Find where the given text appears and provide that cell's center as [x, y] coordinate. 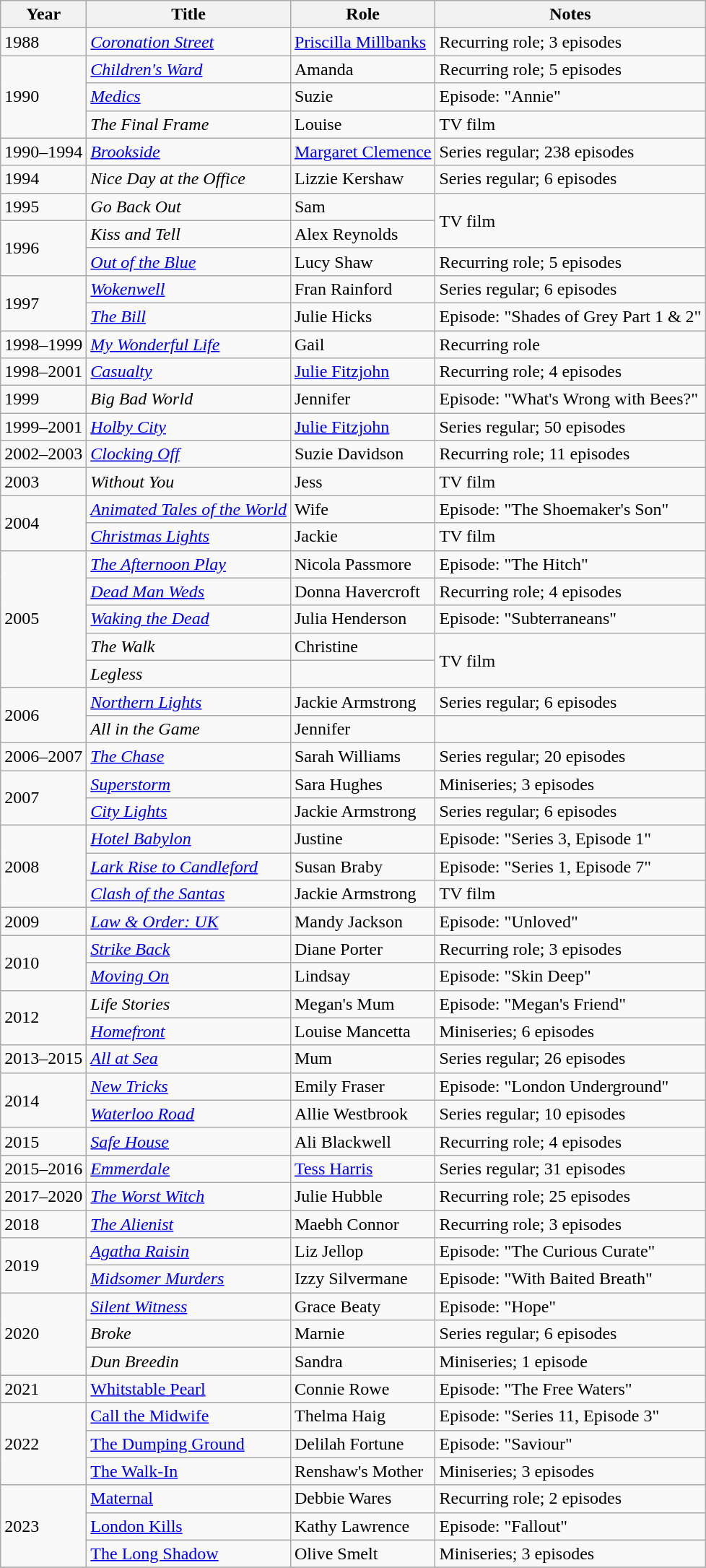
1990–1994 [43, 152]
2008 [43, 867]
Title [189, 14]
Series regular; 238 episodes [570, 152]
Amanda [362, 69]
The Bill [189, 316]
2022 [43, 1444]
Alex Reynolds [362, 234]
1988 [43, 42]
Suzie Davidson [362, 454]
Series regular; 10 episodes [570, 1114]
The Final Frame [189, 124]
Episode: "Saviour" [570, 1444]
1995 [43, 207]
Notes [570, 14]
Emily Fraser [362, 1086]
City Lights [189, 812]
1999–2001 [43, 427]
Superstorm [189, 784]
London Kills [189, 1526]
Margaret Clemence [362, 152]
Life Stories [189, 1004]
Episode: "The Free Waters" [570, 1389]
Nice Day at the Office [189, 179]
2006 [43, 715]
Megan's Mum [362, 1004]
Episode: "Shades of Grey Part 1 & 2" [570, 316]
Thelma Haig [362, 1416]
Episode: "Series 3, Episode 1" [570, 839]
Liz Jellop [362, 1252]
Delilah Fortune [362, 1444]
The Alienist [189, 1224]
Northern Lights [189, 701]
Sarah Williams [362, 756]
Sam [362, 207]
Agatha Raisin [189, 1252]
2004 [43, 523]
Louise [362, 124]
Series regular; 50 episodes [570, 427]
Mandy Jackson [362, 922]
Moving On [189, 976]
Episode: "The Curious Curate" [570, 1252]
2021 [43, 1389]
Law & Order: UK [189, 922]
Hotel Babylon [189, 839]
Episode: "London Underground" [570, 1086]
Episode: "Annie" [570, 97]
Casualty [189, 372]
Allie Westbrook [362, 1114]
Dead Man Weds [189, 592]
Louise Mancetta [362, 1031]
Tess Harris [362, 1169]
Silent Witness [189, 1307]
Coronation Street [189, 42]
Go Back Out [189, 207]
The Afternoon Play [189, 564]
Debbie Wares [362, 1499]
2018 [43, 1224]
The Dumping Ground [189, 1444]
Susan Braby [362, 867]
Marnie [362, 1334]
Izzy Silvermane [362, 1279]
Miniseries; 1 episode [570, 1361]
The Walk [189, 646]
Olive Smelt [362, 1554]
Wokenwell [189, 289]
Midsomer Murders [189, 1279]
Lark Rise to Candleford [189, 867]
Recurring role; 25 episodes [570, 1196]
Julia Henderson [362, 619]
2020 [43, 1334]
1996 [43, 248]
The Walk-In [189, 1471]
2014 [43, 1100]
Episode: "Megan's Friend" [570, 1004]
Animated Tales of the World [189, 509]
Kiss and Tell [189, 234]
Lucy Shaw [362, 261]
2019 [43, 1265]
Christmas Lights [189, 537]
Legless [189, 674]
Dun Breedin [189, 1361]
2023 [43, 1526]
Out of the Blue [189, 261]
2013–2015 [43, 1059]
Wife [362, 509]
All at Sea [189, 1059]
2003 [43, 482]
Episode: "Unloved" [570, 922]
Mum [362, 1059]
Recurring role [570, 345]
Broke [189, 1334]
Episode: "The Shoemaker's Son" [570, 509]
2005 [43, 619]
Series regular; 31 episodes [570, 1169]
Miniseries; 6 episodes [570, 1031]
Episode: "Series 11, Episode 3" [570, 1416]
1990 [43, 97]
2015 [43, 1141]
Suzie [362, 97]
Big Bad World [189, 399]
Julie Hubble [362, 1196]
My Wonderful Life [189, 345]
Priscilla Millbanks [362, 42]
Recurring role; 11 episodes [570, 454]
Role [362, 14]
Clash of the Santas [189, 894]
Episode: "Subterraneans" [570, 619]
The Chase [189, 756]
Episode: "Series 1, Episode 7" [570, 867]
2017–2020 [43, 1196]
1998–1999 [43, 345]
Grace Beaty [362, 1307]
Strike Back [189, 949]
Whitstable Pearl [189, 1389]
2012 [43, 1018]
2002–2003 [43, 454]
Waterloo Road [189, 1114]
Julie Hicks [362, 316]
The Worst Witch [189, 1196]
Homefront [189, 1031]
Connie Rowe [362, 1389]
Nicola Passmore [362, 564]
Children's Ward [189, 69]
Year [43, 14]
2006–2007 [43, 756]
Diane Porter [362, 949]
Medics [189, 97]
2015–2016 [43, 1169]
Kathy Lawrence [362, 1526]
Episode: "Fallout" [570, 1526]
Justine [362, 839]
Christine [362, 646]
2009 [43, 922]
Safe House [189, 1141]
Without You [189, 482]
All in the Game [189, 729]
New Tricks [189, 1086]
Maebh Connor [362, 1224]
Gail [362, 345]
Series regular; 26 episodes [570, 1059]
The Long Shadow [189, 1554]
Maternal [189, 1499]
Recurring role; 2 episodes [570, 1499]
Episode: "With Baited Breath" [570, 1279]
1997 [43, 303]
Episode: "Skin Deep" [570, 976]
2007 [43, 797]
Jackie [362, 537]
Jess [362, 482]
1994 [43, 179]
1999 [43, 399]
Episode: "Hope" [570, 1307]
Call the Midwife [189, 1416]
Fran Rainford [362, 289]
Sandra [362, 1361]
Emmerdale [189, 1169]
Clocking Off [189, 454]
Brookside [189, 152]
1998–2001 [43, 372]
Lizzie Kershaw [362, 179]
Donna Havercroft [362, 592]
2010 [43, 963]
Sara Hughes [362, 784]
Series regular; 20 episodes [570, 756]
Lindsay [362, 976]
Episode: "The Hitch" [570, 564]
Renshaw's Mother [362, 1471]
Ali Blackwell [362, 1141]
Waking the Dead [189, 619]
Holby City [189, 427]
Episode: "What's Wrong with Bees?" [570, 399]
